Output the (X, Y) coordinate of the center of the cell containing the given text.  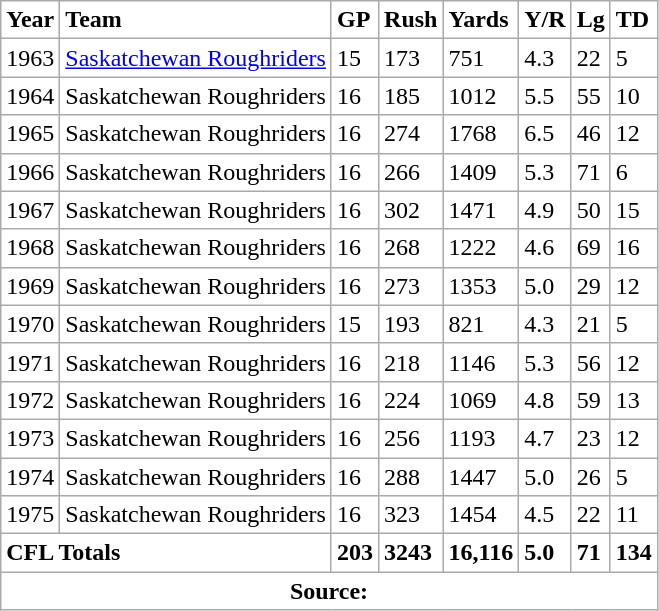
46 (590, 134)
21 (590, 324)
1353 (481, 286)
Team (196, 20)
Lg (590, 20)
11 (634, 515)
6 (634, 172)
1971 (30, 362)
4.9 (545, 210)
273 (411, 286)
1969 (30, 286)
1964 (30, 96)
1967 (30, 210)
203 (354, 553)
288 (411, 477)
266 (411, 172)
TD (634, 20)
Yards (481, 20)
Year (30, 20)
Y/R (545, 20)
50 (590, 210)
16,116 (481, 553)
4.5 (545, 515)
59 (590, 400)
Source: (330, 591)
1768 (481, 134)
1974 (30, 477)
1972 (30, 400)
268 (411, 248)
1970 (30, 324)
1193 (481, 438)
1471 (481, 210)
1454 (481, 515)
173 (411, 58)
1975 (30, 515)
1963 (30, 58)
4.8 (545, 400)
1069 (481, 400)
Rush (411, 20)
218 (411, 362)
323 (411, 515)
302 (411, 210)
GP (354, 20)
1447 (481, 477)
23 (590, 438)
1409 (481, 172)
1968 (30, 248)
69 (590, 248)
55 (590, 96)
256 (411, 438)
5.5 (545, 96)
10 (634, 96)
274 (411, 134)
1973 (30, 438)
13 (634, 400)
224 (411, 400)
CFL Totals (166, 553)
1965 (30, 134)
185 (411, 96)
26 (590, 477)
1222 (481, 248)
4.6 (545, 248)
4.7 (545, 438)
6.5 (545, 134)
751 (481, 58)
56 (590, 362)
1146 (481, 362)
821 (481, 324)
3243 (411, 553)
134 (634, 553)
1966 (30, 172)
1012 (481, 96)
193 (411, 324)
29 (590, 286)
